Detect which cell encompasses the target text, then output its (x, y) center coordinate. 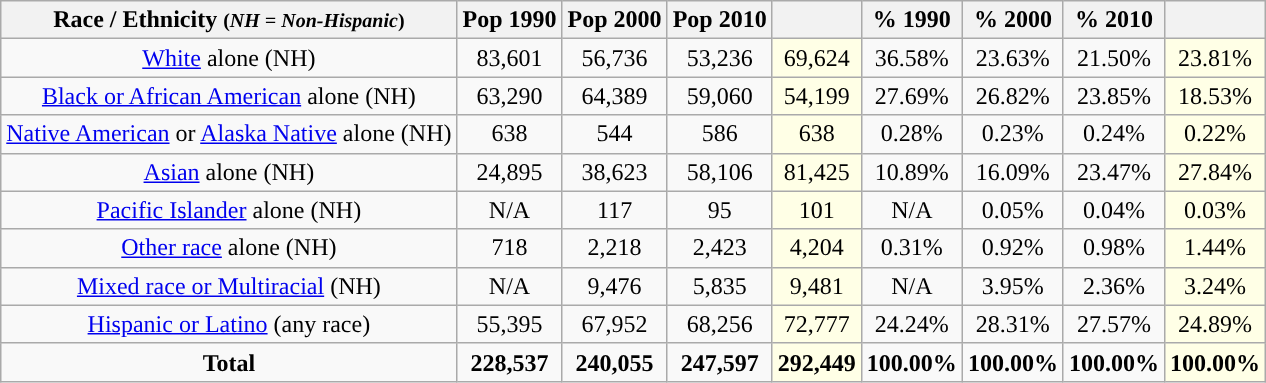
% 1990 (912, 20)
240,055 (614, 362)
Other race alone (NH) (229, 248)
5,835 (720, 286)
Pop 2010 (720, 20)
27.57% (1114, 324)
68,256 (720, 324)
Pop 1990 (510, 20)
16.09% (1012, 172)
247,597 (720, 362)
9,481 (816, 286)
% 2010 (1114, 20)
10.89% (912, 172)
117 (614, 210)
Race / Ethnicity (NH = Non-Hispanic) (229, 20)
23.63% (1012, 58)
Pacific Islander alone (NH) (229, 210)
81,425 (816, 172)
0.92% (1012, 248)
Mixed race or Multiracial (NH) (229, 286)
Black or African American alone (NH) (229, 96)
Hispanic or Latino (any race) (229, 324)
586 (720, 134)
4,204 (816, 248)
64,389 (614, 96)
58,106 (720, 172)
544 (614, 134)
72,777 (816, 324)
63,290 (510, 96)
23.81% (1214, 58)
0.22% (1214, 134)
101 (816, 210)
2.36% (1114, 286)
0.31% (912, 248)
Pop 2000 (614, 20)
36.58% (912, 58)
2,423 (720, 248)
0.28% (912, 134)
3.95% (1012, 286)
292,449 (816, 362)
83,601 (510, 58)
0.04% (1114, 210)
28.31% (1012, 324)
53,236 (720, 58)
Native American or Alaska Native alone (NH) (229, 134)
95 (720, 210)
27.84% (1214, 172)
228,537 (510, 362)
0.23% (1012, 134)
24.89% (1214, 324)
38,623 (614, 172)
56,736 (614, 58)
718 (510, 248)
21.50% (1114, 58)
3.24% (1214, 286)
0.03% (1214, 210)
55,395 (510, 324)
% 2000 (1012, 20)
18.53% (1214, 96)
White alone (NH) (229, 58)
Total (229, 362)
0.98% (1114, 248)
0.05% (1012, 210)
24.24% (912, 324)
0.24% (1114, 134)
23.85% (1114, 96)
9,476 (614, 286)
1.44% (1214, 248)
59,060 (720, 96)
54,199 (816, 96)
2,218 (614, 248)
Asian alone (NH) (229, 172)
24,895 (510, 172)
27.69% (912, 96)
23.47% (1114, 172)
67,952 (614, 324)
69,624 (816, 58)
26.82% (1012, 96)
